Output the [x, y] coordinate of the center of the cell containing the given text.  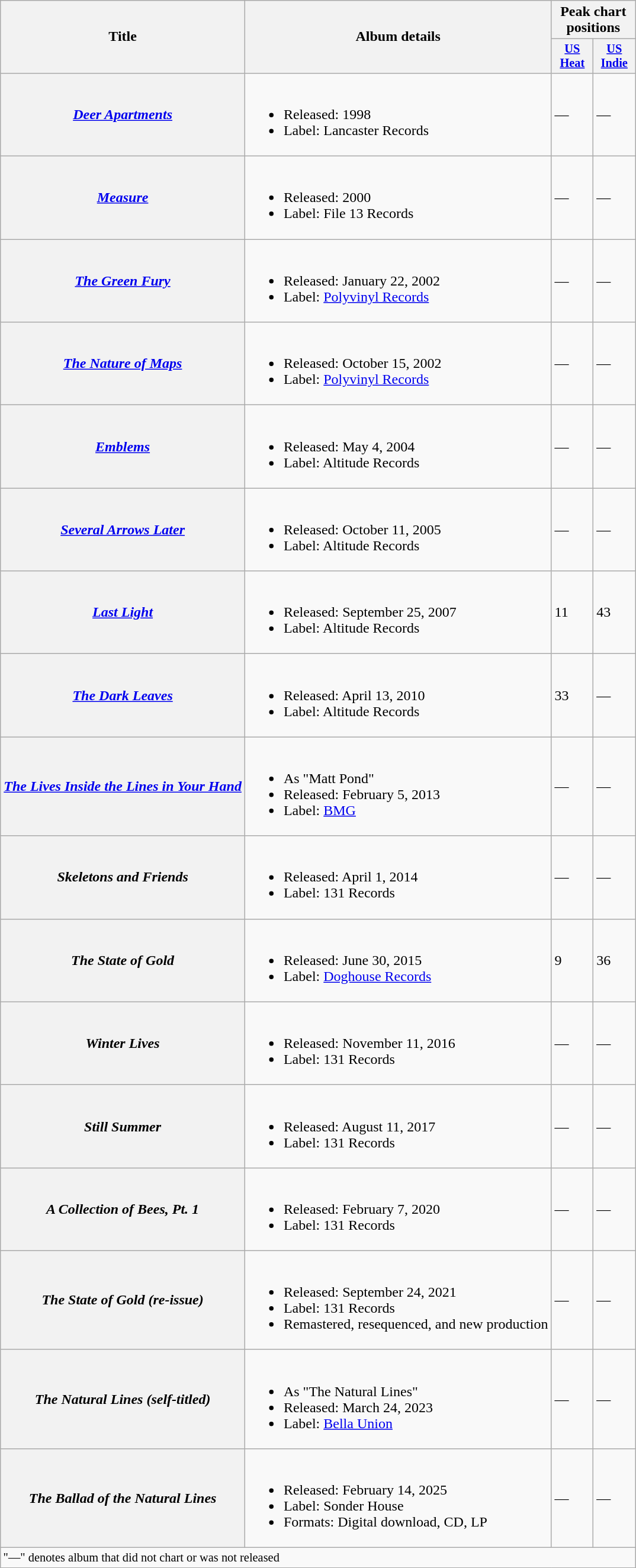
Released: April 1, 2014Label: 131 Records [398, 877]
US Indie [615, 56]
9 [572, 960]
Released: February 7, 2020Label: 131 Records [398, 1209]
Peak chart positions [593, 20]
Released: October 15, 2002Label: Polyvinyl Records [398, 364]
The Natural Lines (self-titled) [123, 1399]
A Collection of Bees, Pt. 1 [123, 1209]
11 [572, 613]
Released: 1998Label: Lancaster Records [398, 114]
Released: February 14, 2025Label: Sonder HouseFormats: Digital download, CD, LP [398, 1498]
Album details [398, 37]
The Lives Inside the Lines in Your Hand [123, 787]
The State of Gold [123, 960]
Released: May 4, 2004Label: Altitude Records [398, 447]
Winter Lives [123, 1043]
Several Arrows Later [123, 530]
"—" denotes album that did not chart or was not released [318, 1558]
The Dark Leaves [123, 695]
Still Summer [123, 1126]
Measure [123, 198]
Skeletons and Friends [123, 877]
The Green Fury [123, 281]
Released: April 13, 2010Label: Altitude Records [398, 695]
Last Light [123, 613]
The Ballad of the Natural Lines [123, 1498]
Released: October 11, 2005Label: Altitude Records [398, 530]
Released: January 22, 2002Label: Polyvinyl Records [398, 281]
US Heat [572, 56]
36 [615, 960]
Emblems [123, 447]
Released: September 25, 2007Label: Altitude Records [398, 613]
Released: 2000Label: File 13 Records [398, 198]
As "Matt Pond"Released: February 5, 2013Label: BMG [398, 787]
Title [123, 37]
Released: August 11, 2017Label: 131 Records [398, 1126]
The Nature of Maps [123, 364]
33 [572, 695]
Released: September 24, 2021Label: 131 RecordsRemastered, resequenced, and new production [398, 1300]
43 [615, 613]
Deer Apartments [123, 114]
The State of Gold (re-issue) [123, 1300]
As "The Natural Lines"Released: March 24, 2023Label: Bella Union [398, 1399]
Released: June 30, 2015Label: Doghouse Records [398, 960]
Released: November 11, 2016Label: 131 Records [398, 1043]
